Identify which cell holds the provided text, then report its [X, Y] central coordinate. 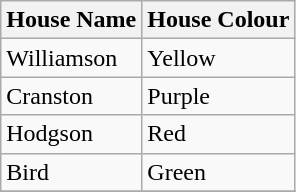
Bird [72, 172]
Red [218, 134]
House Colour [218, 20]
Cranston [72, 96]
Purple [218, 96]
House Name [72, 20]
Yellow [218, 58]
Hodgson [72, 134]
Williamson [72, 58]
Green [218, 172]
